Provide the [x, y] coordinate of the cell's center where the given text is located.  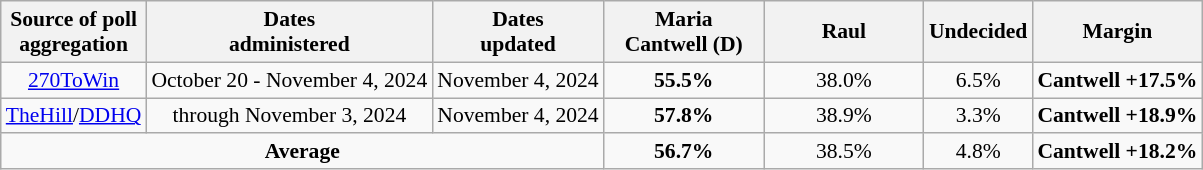
October 20 - November 4, 2024 [289, 80]
Average [302, 152]
3.3% [978, 116]
MariaCantwell (D) [684, 32]
Datesadministered [289, 32]
55.5% [684, 80]
38.9% [844, 116]
Source of pollaggregation [74, 32]
Datesupdated [518, 32]
6.5% [978, 80]
Cantwell +18.9% [1117, 116]
56.7% [684, 152]
Undecided [978, 32]
4.8% [978, 152]
Margin [1117, 32]
Cantwell +17.5% [1117, 80]
38.0% [844, 80]
270ToWin [74, 80]
Cantwell +18.2% [1117, 152]
through November 3, 2024 [289, 116]
Raul [844, 32]
TheHill/DDHQ [74, 116]
57.8% [684, 116]
38.5% [844, 152]
